Determine the (X, Y) coordinate at the center of the cell enclosing the given text.  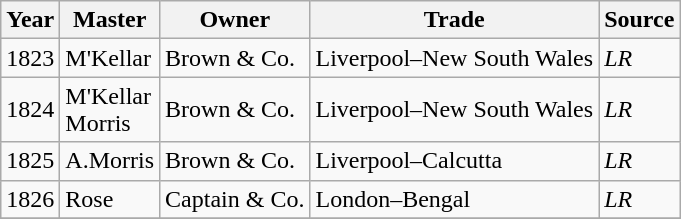
A.Morris (110, 161)
Captain & Co. (235, 199)
M'KellarMorris (110, 110)
1826 (30, 199)
1823 (30, 58)
Source (640, 20)
1825 (30, 161)
London–Bengal (454, 199)
Liverpool–Calcutta (454, 161)
Year (30, 20)
Rose (110, 199)
Master (110, 20)
Trade (454, 20)
Owner (235, 20)
1824 (30, 110)
M'Kellar (110, 58)
